Search for the cell housing the specified text and yield its (X, Y) center coordinate. 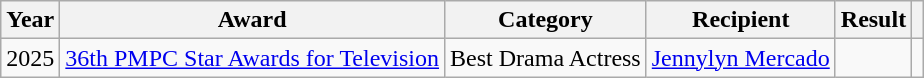
Year (30, 20)
Result (873, 20)
2025 (30, 58)
Best Drama Actress (546, 58)
Category (546, 20)
Award (252, 20)
36th PMPC Star Awards for Television (252, 58)
Jennylyn Mercado (740, 58)
Recipient (740, 20)
